Detect which cell encompasses the target text, then output its (X, Y) center coordinate. 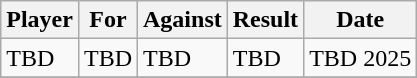
TBD 2025 (360, 58)
For (108, 20)
Player (40, 20)
Result (265, 20)
Date (360, 20)
Against (183, 20)
